Provide the [X, Y] coordinate of the cell's center where the given text is located.  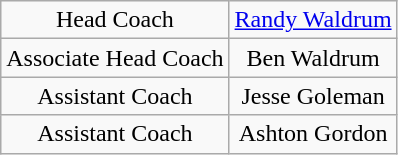
Ben Waldrum [313, 58]
Jesse Goleman [313, 96]
Randy Waldrum [313, 20]
Head Coach [115, 20]
Associate Head Coach [115, 58]
Ashton Gordon [313, 134]
